For the text-containing cell, return its midpoint in [X, Y] coordinate format. 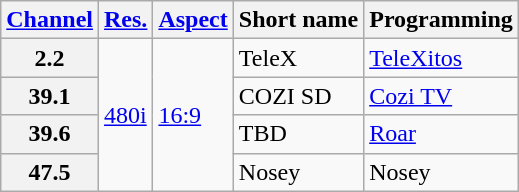
Cozi TV [442, 96]
39.1 [50, 96]
TeleXitos [442, 58]
Programming [442, 20]
480i [126, 115]
Res. [126, 20]
39.6 [50, 134]
Short name [298, 20]
TBD [298, 134]
Roar [442, 134]
Aspect [193, 20]
TeleX [298, 58]
COZI SD [298, 96]
2.2 [50, 58]
47.5 [50, 172]
16:9 [193, 115]
Channel [50, 20]
